Locate the cell with the specified text and output its (X, Y) center coordinate. 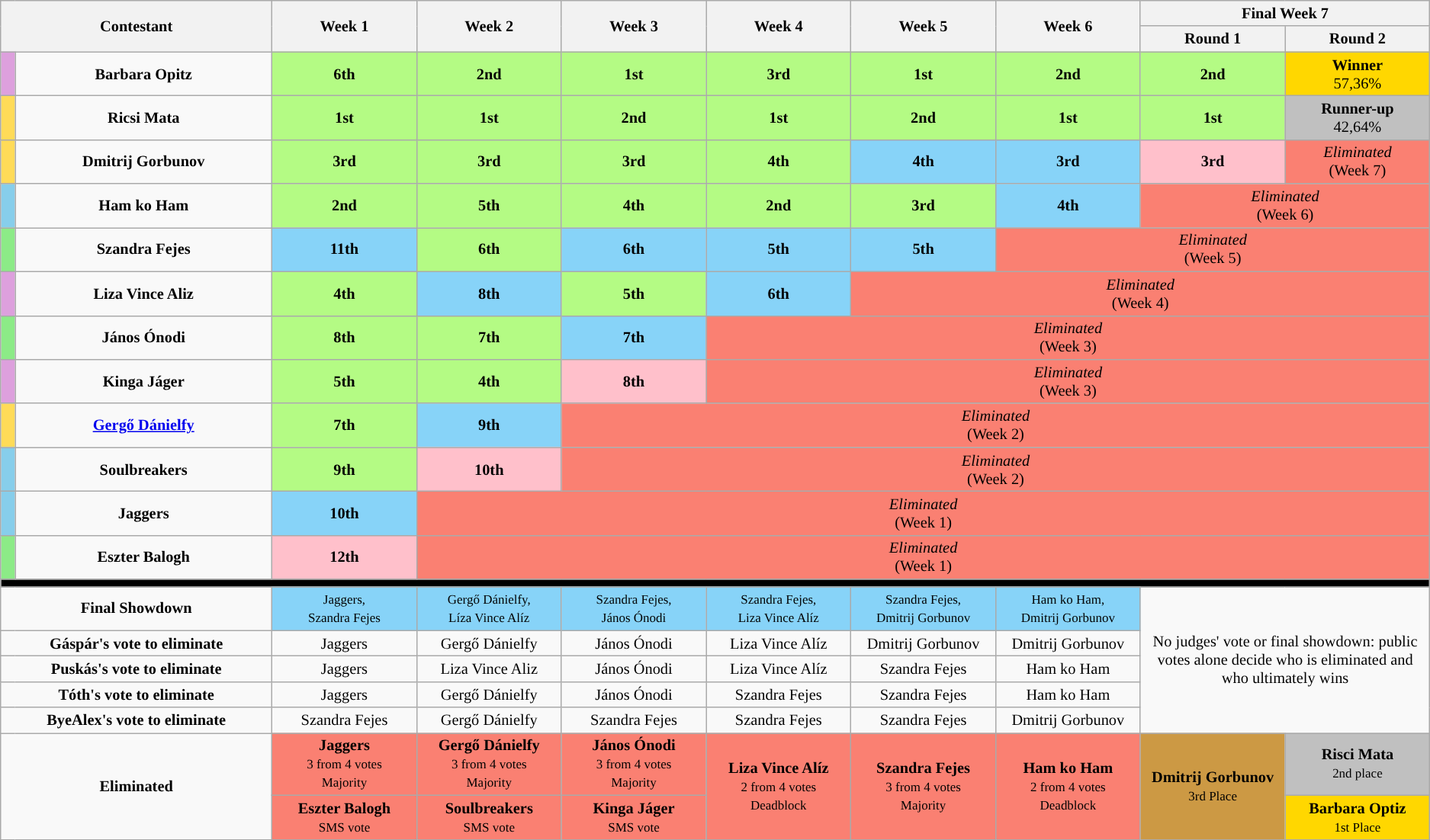
Kinga Jáger (143, 381)
Gáspár's vote to eliminate (137, 643)
Eliminated(Week 7) (1358, 162)
Week 5 (924, 26)
Gergő Dánielfy,Líza Vince Alíz (489, 608)
Week 2 (489, 26)
Week 6 (1068, 26)
11th (345, 249)
No judges' vote or final showdown: public votes alone decide who is eliminated and who ultimately wins (1285, 659)
Szandra Fejes,Dmitrij Gorbunov (924, 608)
Szandra Fejes,János Ónodi (634, 608)
Final Week 7 (1285, 13)
Ham ko Ham 2 from 4 votes Deadblock (1068, 785)
Ham ko Ham,Dmitrij Gorbunov (1068, 608)
Ricsi Mata (143, 117)
Eszter Balogh SMS vote (345, 817)
Jaggers 3 from 4 votes Majority (345, 764)
Eliminated(Week 5) (1213, 249)
Final Showdown (137, 608)
Barbara Opitz (143, 74)
Eliminated(Week 6) (1285, 206)
Round 2 (1358, 39)
Puskás's vote to eliminate (137, 668)
Contestant (137, 26)
Soulbreakers (143, 470)
Szandra Fejes 3 from 4 votes Majority (924, 785)
Risci Mata2nd place (1358, 764)
János Ónodi 3 from 4 votes Majority (634, 764)
ByeAlex's vote to eliminate (137, 720)
Liza Vince Alíz 2 from 4 votes Deadblock (779, 785)
Szandra Fejes,Liza Vince Alíz (779, 608)
12th (345, 557)
Week 3 (634, 26)
Round 1 (1213, 39)
Week 1 (345, 26)
Eszter Balogh (143, 557)
Kinga Jáger SMS vote (634, 817)
Jaggers,Szandra Fejes (345, 608)
Tóth's vote to eliminate (137, 694)
Eliminated(Week 4) (1141, 293)
Winner57,36% (1358, 74)
Runner-up42,64% (1358, 117)
Eliminated (137, 785)
Gergő Dánielfy 3 from 4 votes Majority (489, 764)
Soulbreakers SMS vote (489, 817)
Barbara Optiz1st Place (1358, 817)
Week 4 (779, 26)
Dmitrij Gorbunov3rd Place (1213, 785)
